For the text-containing cell, return its midpoint in [X, Y] coordinate format. 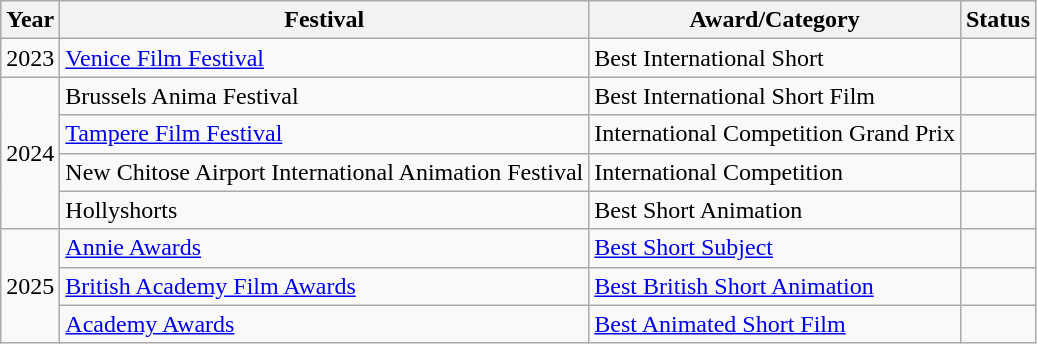
Academy Awards [324, 324]
Hollyshorts [324, 210]
International Competition [775, 172]
Festival [324, 20]
Best International Short Film [775, 96]
2025 [30, 286]
Venice Film Festival [324, 58]
Best International Short [775, 58]
Best Short Animation [775, 210]
Brussels Anima Festival [324, 96]
British Academy Film Awards [324, 286]
Annie Awards [324, 248]
New Chitose Airport International Animation Festival [324, 172]
Best Animated Short Film [775, 324]
Status [998, 20]
2024 [30, 153]
Tampere Film Festival [324, 134]
Year [30, 20]
Best British Short Animation [775, 286]
2023 [30, 58]
International Competition Grand Prix [775, 134]
Award/Category [775, 20]
Best Short Subject [775, 248]
